Find where the given text appears and provide that cell's center as (x, y) coordinate. 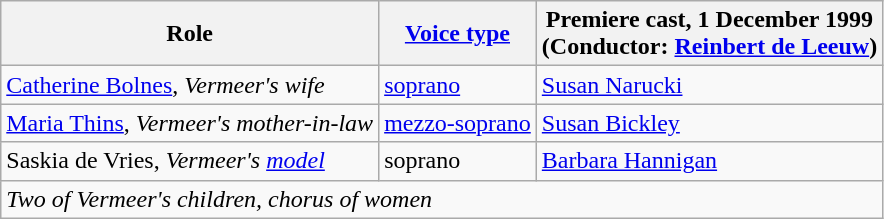
Saskia de Vries, Vermeer's model (190, 161)
Maria Thins, Vermeer's mother-in-law (190, 123)
Role (190, 34)
Voice type (458, 34)
mezzo-soprano (458, 123)
Barbara Hannigan (709, 161)
Two of Vermeer's children, chorus of women (442, 199)
Susan Narucki (709, 85)
Susan Bickley (709, 123)
Premiere cast, 1 December 1999(Conductor: Reinbert de Leeuw) (709, 34)
Catherine Bolnes, Vermeer's wife (190, 85)
